Output the (X, Y) coordinate of the center of the cell containing the given text.  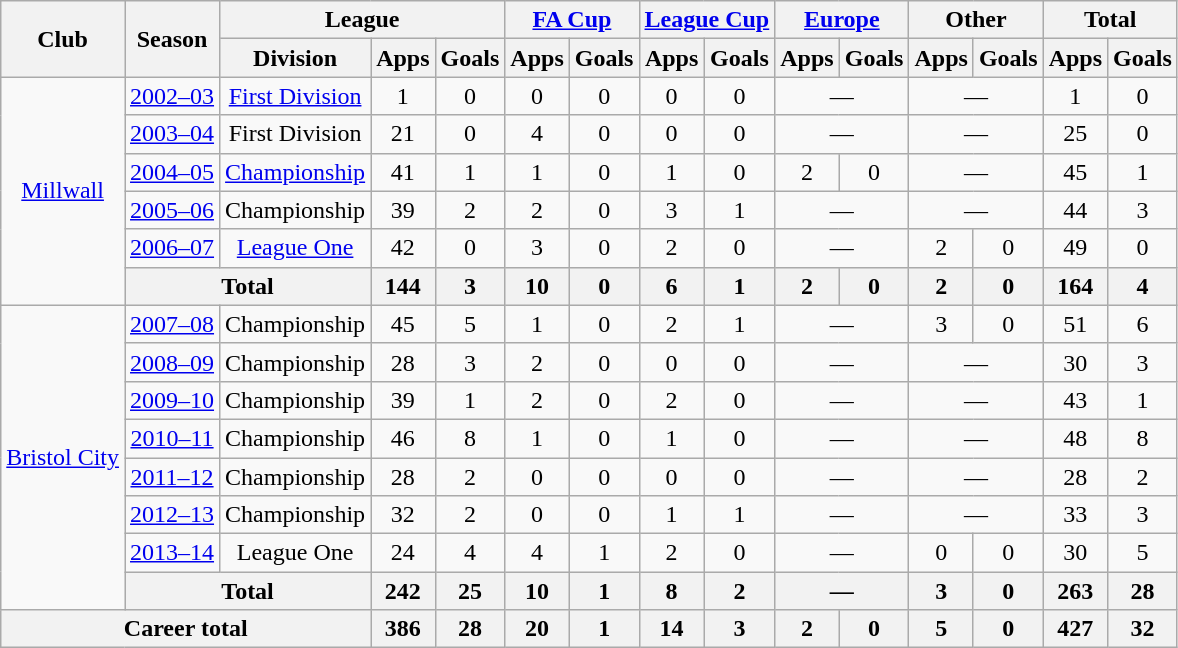
Club (63, 39)
Other (976, 20)
51 (1075, 324)
49 (1075, 248)
386 (403, 629)
Europe (842, 20)
Season (172, 39)
41 (403, 172)
2004–05 (172, 172)
2003–04 (172, 134)
League (362, 20)
242 (403, 591)
Career total (186, 629)
24 (403, 553)
Millwall (63, 191)
2012–13 (172, 515)
Bristol City (63, 457)
20 (537, 629)
League Cup (707, 20)
33 (1075, 515)
46 (403, 438)
2013–14 (172, 553)
2002–03 (172, 96)
FA Cup (572, 20)
48 (1075, 438)
2006–07 (172, 248)
2007–08 (172, 324)
164 (1075, 286)
21 (403, 134)
42 (403, 248)
14 (672, 629)
2011–12 (172, 477)
Division (296, 58)
2009–10 (172, 400)
43 (1075, 400)
427 (1075, 629)
44 (1075, 210)
2008–09 (172, 362)
144 (403, 286)
263 (1075, 591)
2005–06 (172, 210)
2010–11 (172, 438)
